Capture the cell that displays the provided text and extract its [x, y] central coordinate. 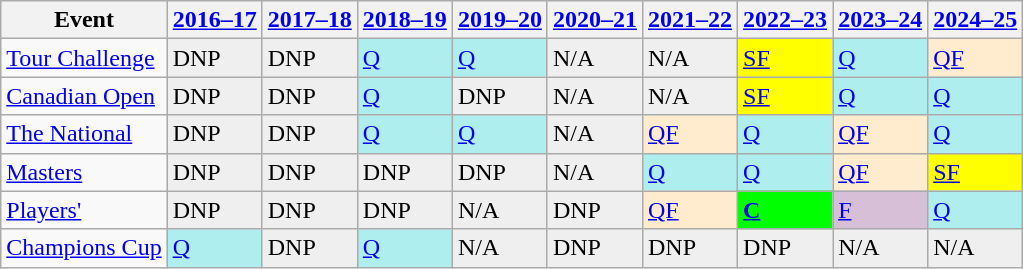
Tour Challenge [84, 58]
Canadian Open [84, 96]
2023–24 [880, 20]
Champions Cup [84, 248]
2021–22 [690, 20]
Event [84, 20]
2024–25 [976, 20]
2017–18 [310, 20]
2018–19 [404, 20]
F [880, 210]
2019–20 [500, 20]
2020–21 [594, 20]
Masters [84, 172]
2022–23 [786, 20]
The National [84, 134]
2016–17 [214, 20]
Players' [84, 210]
C [786, 210]
